Determine the (X, Y) coordinate at the center of the cell enclosing the given text.  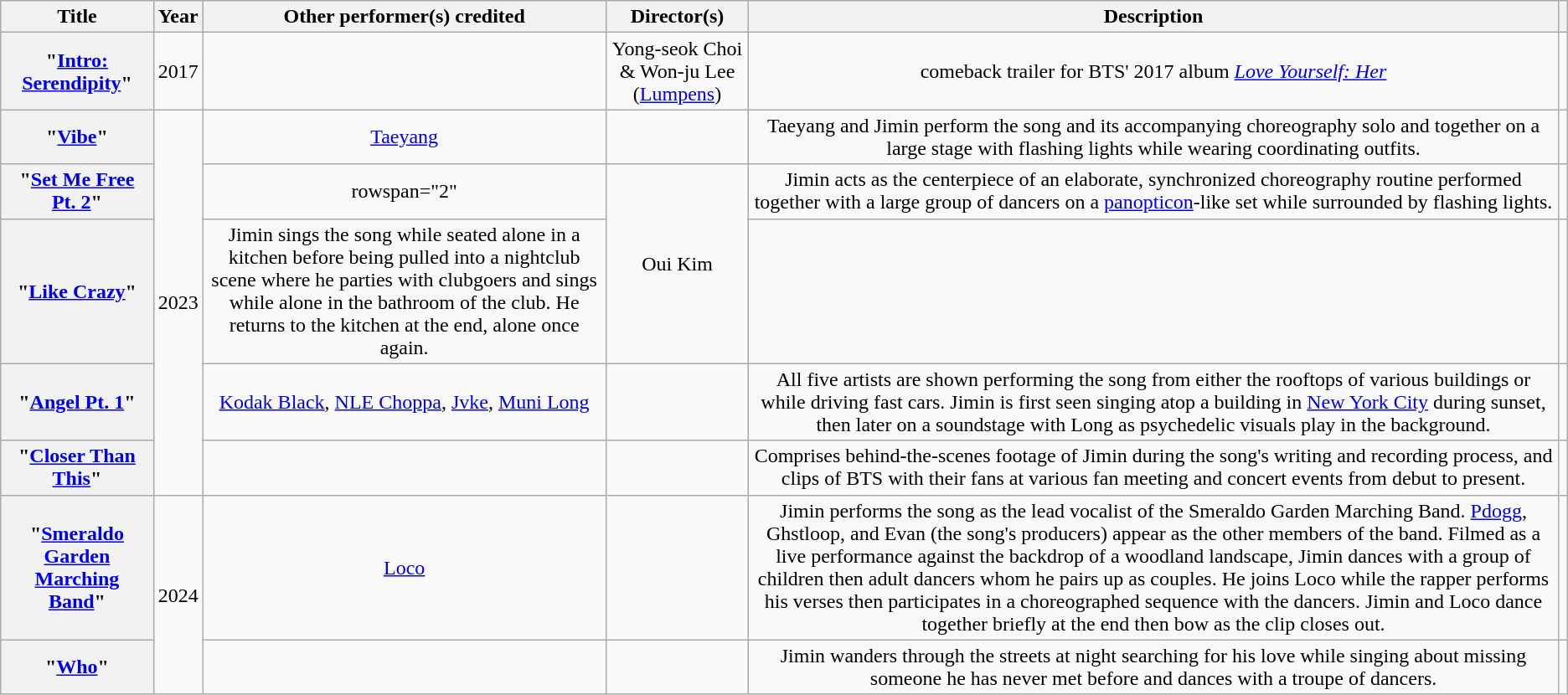
comeback trailer for BTS' 2017 album Love Yourself: Her (1153, 71)
2023 (178, 302)
Loco (404, 568)
2024 (178, 595)
"Set Me Free Pt. 2" (77, 191)
"Like Crazy" (77, 291)
"Intro: Serendipity" (77, 71)
Oui Kim (677, 264)
Yong-seok Choi & Won-ju Lee (Lumpens) (677, 71)
"Smeraldo Garden Marching Band" (77, 568)
Title (77, 17)
rowspan="2" (404, 191)
Description (1153, 17)
Kodak Black, NLE Choppa, Jvke, Muni Long (404, 402)
"Who" (77, 667)
"Angel Pt. 1" (77, 402)
Other performer(s) credited (404, 17)
Year (178, 17)
"Vibe" (77, 137)
Director(s) (677, 17)
"Closer Than This" (77, 467)
Taeyang (404, 137)
2017 (178, 71)
